Extract the (X, Y) coordinate from the center of the cell holding the provided text.  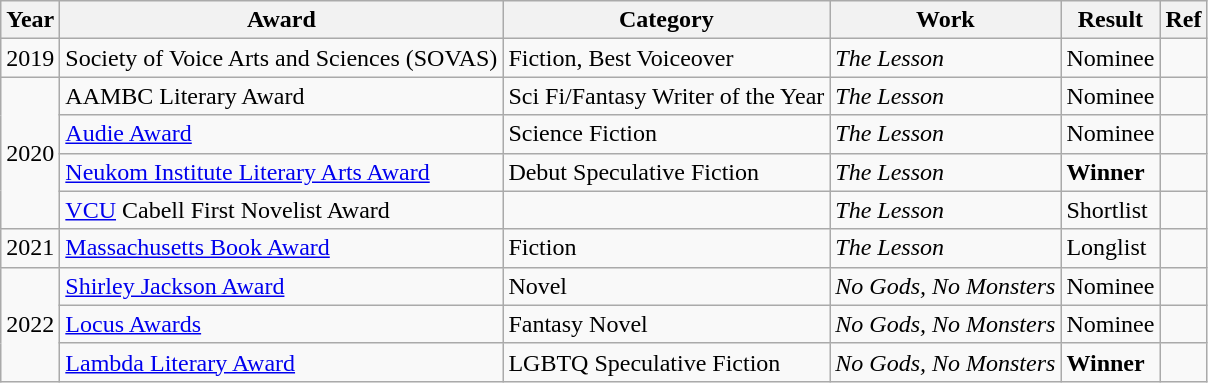
LGBTQ Speculative Fiction (666, 362)
Science Fiction (666, 134)
Shirley Jackson Award (282, 286)
Lambda Literary Award (282, 362)
Work (946, 20)
2019 (30, 58)
Novel (666, 286)
Shortlist (1110, 210)
Locus Awards (282, 324)
Society of Voice Arts and Sciences (SOVAS) (282, 58)
Sci Fi/Fantasy Writer of the Year (666, 96)
Category (666, 20)
Fantasy Novel (666, 324)
Result (1110, 20)
2020 (30, 153)
Fiction, Best Voiceover (666, 58)
Neukom Institute Literary Arts Award (282, 172)
Year (30, 20)
VCU Cabell First Novelist Award (282, 210)
Award (282, 20)
Longlist (1110, 248)
Ref (1184, 20)
AAMBC Literary Award (282, 96)
Fiction (666, 248)
Debut Speculative Fiction (666, 172)
2022 (30, 324)
Audie Award (282, 134)
2021 (30, 248)
Massachusetts Book Award (282, 248)
